Pinpoint the cell where the given text exists, returning its [x, y] midpoint coordinate. 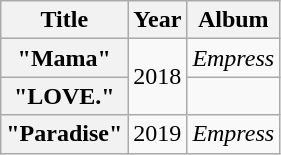
Year [158, 20]
"LOVE." [64, 96]
"Paradise" [64, 134]
2019 [158, 134]
Album [234, 20]
"Mama" [64, 58]
2018 [158, 77]
Title [64, 20]
